Return the [X, Y] coordinate for the center point of the cell that contains the specified text.  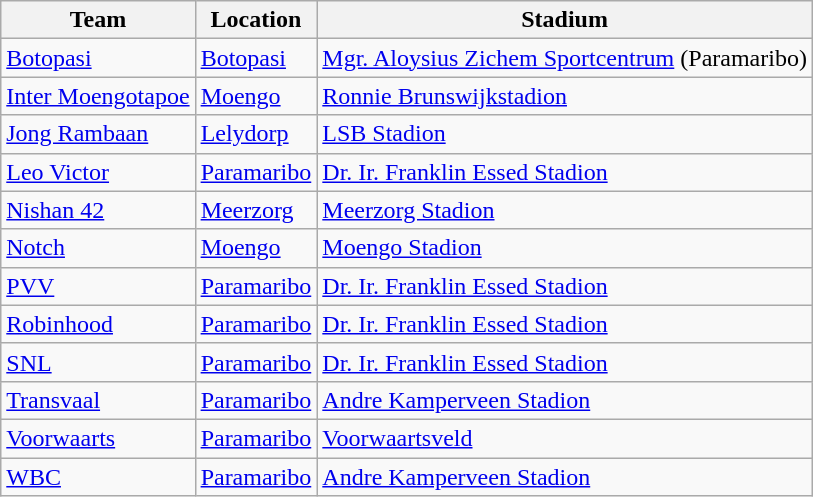
Meerzorg [256, 210]
SNL [98, 362]
Moengo Stadion [565, 248]
Stadium [565, 20]
Transvaal [98, 400]
Robinhood [98, 324]
Voorwaarts [98, 438]
Location [256, 20]
LSB Stadion [565, 134]
Leo Victor [98, 172]
Voorwaartsveld [565, 438]
Mgr. Aloysius Zichem Sportcentrum (Paramaribo) [565, 58]
Ronnie Brunswijkstadion [565, 96]
WBC [98, 477]
Team [98, 20]
Lelydorp [256, 134]
Notch [98, 248]
PVV [98, 286]
Meerzorg Stadion [565, 210]
Jong Rambaan [98, 134]
Nishan 42 [98, 210]
Inter Moengotapoe [98, 96]
